Locate the cell with the specified text and output its (x, y) center coordinate. 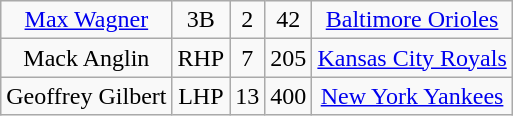
Kansas City Royals (412, 58)
42 (288, 20)
400 (288, 96)
Max Wagner (86, 20)
RHP (201, 58)
LHP (201, 96)
New York Yankees (412, 96)
2 (248, 20)
3B (201, 20)
13 (248, 96)
7 (248, 58)
205 (288, 58)
Mack Anglin (86, 58)
Geoffrey Gilbert (86, 96)
Baltimore Orioles (412, 20)
